Provide the [X, Y] coordinate of the cell's center where the given text is located.  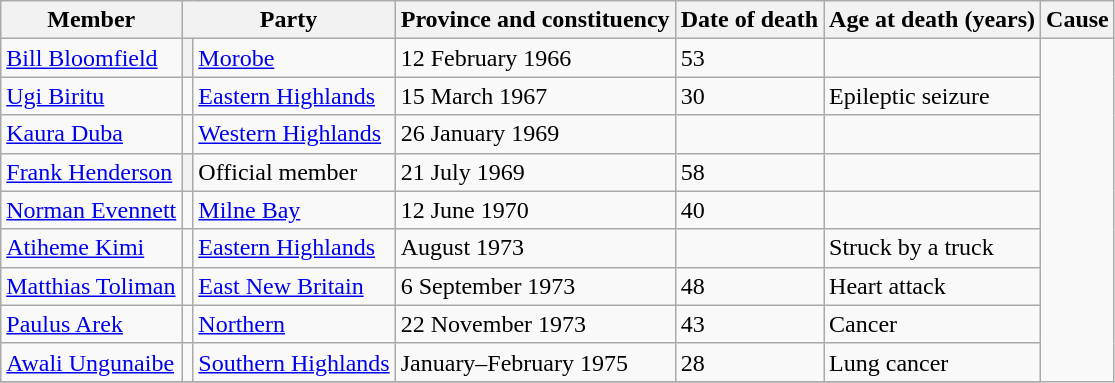
26 January 1969 [535, 134]
Date of death [749, 20]
12 February 1966 [535, 58]
Ugi Biritu [92, 96]
53 [749, 58]
Lung cancer [932, 362]
Paulus Arek [92, 324]
21 July 1969 [535, 172]
Atiheme Kimi [92, 248]
Age at death (years) [932, 20]
Southern Highlands [294, 362]
Official member [294, 172]
Western Highlands [294, 134]
Morobe [294, 58]
58 [749, 172]
Norman Evennett [92, 210]
Awali Ungunaibe [92, 362]
40 [749, 210]
30 [749, 96]
East New Britain [294, 286]
15 March 1967 [535, 96]
Northern [294, 324]
August 1973 [535, 248]
Matthias Toliman [92, 286]
Party [288, 20]
Member [92, 20]
Epileptic seizure [932, 96]
Milne Bay [294, 210]
Bill Bloomfield [92, 58]
48 [749, 286]
22 November 1973 [535, 324]
12 June 1970 [535, 210]
28 [749, 362]
January–February 1975 [535, 362]
43 [749, 324]
Struck by a truck [932, 248]
Heart attack [932, 286]
Cancer [932, 324]
Province and constituency [535, 20]
Kaura Duba [92, 134]
Frank Henderson [92, 172]
Cause [1078, 20]
6 September 1973 [535, 286]
